Return (X, Y) of the center of cell containing provided text 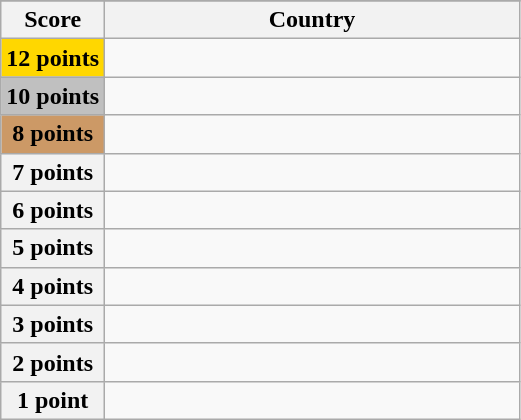
6 points (53, 210)
12 points (53, 58)
4 points (53, 286)
3 points (53, 324)
10 points (53, 96)
1 point (53, 400)
Score (53, 20)
5 points (53, 248)
8 points (53, 134)
7 points (53, 172)
2 points (53, 362)
Country (312, 20)
